Find where the given text appears and provide that cell's center as [x, y] coordinate. 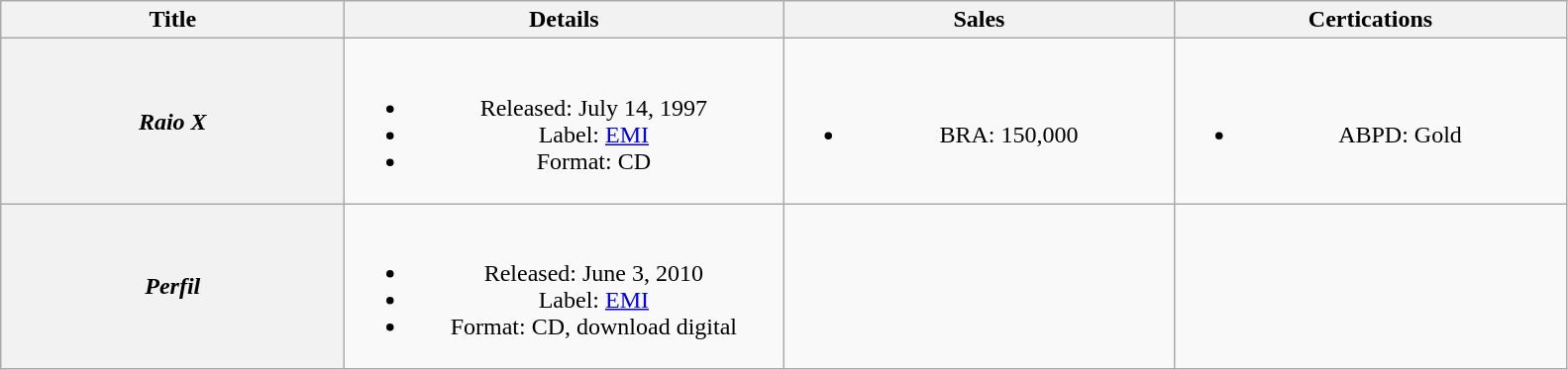
Title [172, 20]
Raio X [172, 121]
Details [565, 20]
Perfil [172, 287]
ABPD: Gold [1371, 121]
Certications [1371, 20]
Sales [979, 20]
Released: June 3, 2010Label: EMIFormat: CD, download digital [565, 287]
BRA: 150,000 [979, 121]
Released: July 14, 1997Label: EMIFormat: CD [565, 121]
